Determine the (x, y) coordinate at the center of the cell enclosing the given text.  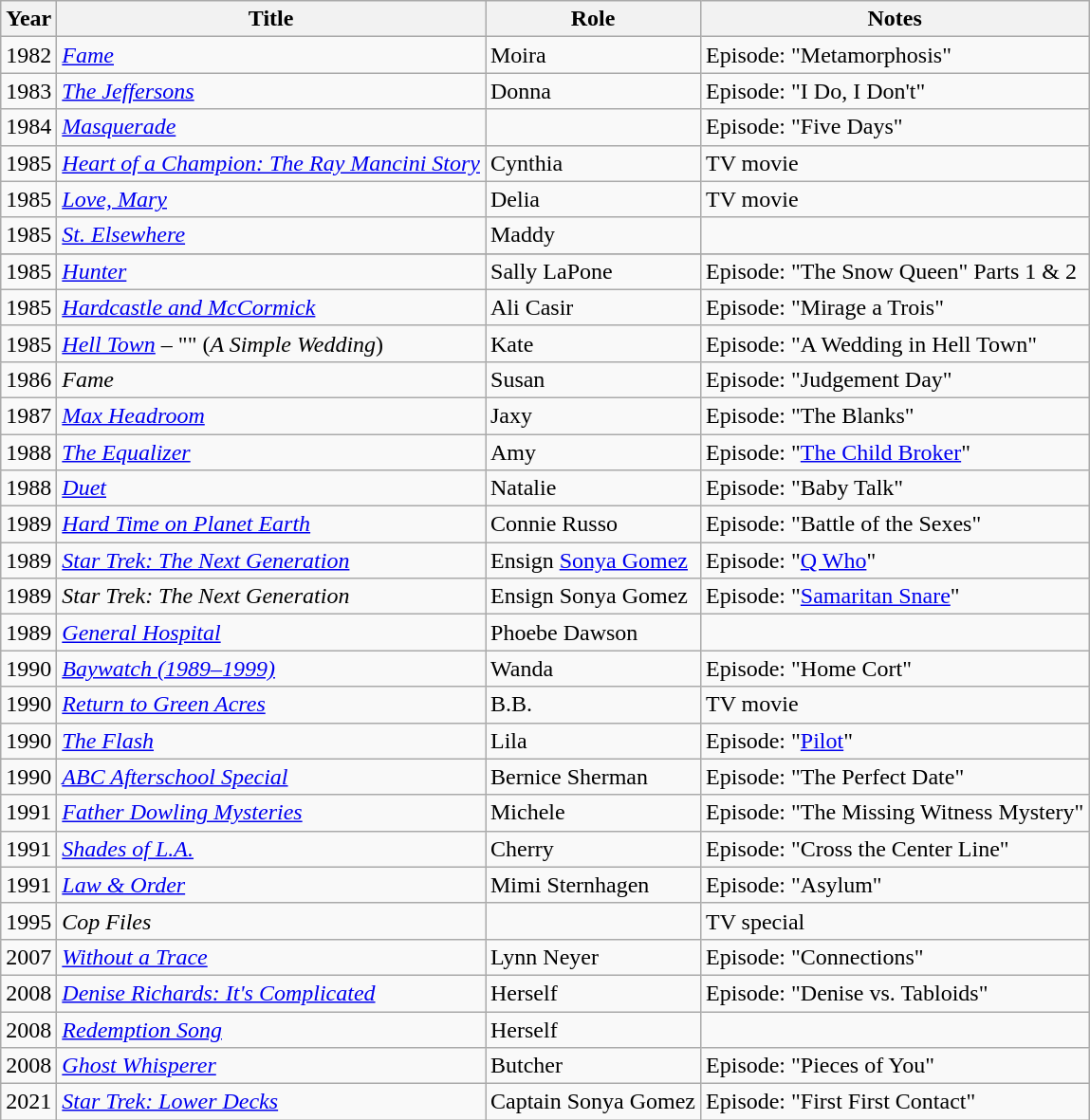
Jaxy (594, 415)
TV special (896, 921)
Star Trek: Lower Decks (271, 1102)
Episode: "The Perfect Date" (896, 777)
Episode: "Cross the Center Line" (896, 849)
Sally LaPone (594, 271)
Delia (594, 199)
Episode: "The Missing Witness Mystery" (896, 813)
Law & Order (271, 885)
Episode: "Mirage a Trois" (896, 307)
Cynthia (594, 163)
Lynn Neyer (594, 957)
ABC Afterschool Special (271, 777)
The Jeffersons (271, 91)
Phoebe Dawson (594, 633)
2007 (28, 957)
Episode: "Samaritan Snare" (896, 597)
Michele (594, 813)
Episode: "The Child Broker" (896, 452)
Role (594, 19)
Bernice Sherman (594, 777)
Shades of L.A. (271, 849)
Year (28, 19)
Natalie (594, 488)
Episode: "Battle of the Sexes" (896, 524)
The Flash (271, 741)
Hunter (271, 271)
Love, Mary (271, 199)
Episode: "Connections" (896, 957)
Episode: "Denise vs. Tabloids" (896, 993)
Masquerade (271, 127)
Hard Time on Planet Earth (271, 524)
1995 (28, 921)
Episode: "Judgement Day" (896, 379)
Mimi Sternhagen (594, 885)
Moira (594, 55)
Redemption Song (271, 1029)
Donna (594, 91)
Episode: "A Wedding in Hell Town" (896, 343)
Episode: "Five Days" (896, 127)
Episode: "I Do, I Don't" (896, 91)
1982 (28, 55)
Episode: "Pilot" (896, 741)
Kate (594, 343)
Title (271, 19)
Without a Trace (271, 957)
Baywatch (1989–1999) (271, 669)
Notes (896, 19)
Susan (594, 379)
Return to Green Acres (271, 705)
1986 (28, 379)
Cop Files (271, 921)
Episode: "Metamorphosis" (896, 55)
Episode: "Home Cort" (896, 669)
Denise Richards: It's Complicated (271, 993)
Connie Russo (594, 524)
Butcher (594, 1066)
Hardcastle and McCormick (271, 307)
Episode: "The Blanks" (896, 415)
1984 (28, 127)
General Hospital (271, 633)
B.B. (594, 705)
Amy (594, 452)
Ali Casir (594, 307)
Episode: "Q Who" (896, 560)
Episode: "The Snow Queen" Parts 1 & 2 (896, 271)
Episode: "Baby Talk" (896, 488)
Episode: "Pieces of You" (896, 1066)
Heart of a Champion: The Ray Mancini Story (271, 163)
St. Elsewhere (271, 235)
The Equalizer (271, 452)
Captain Sonya Gomez (594, 1102)
1987 (28, 415)
Lila (594, 741)
Episode: "Asylum" (896, 885)
Ghost Whisperer (271, 1066)
Episode: "First First Contact" (896, 1102)
Father Dowling Mysteries (271, 813)
Duet (271, 488)
Cherry (594, 849)
Hell Town – "" (A Simple Wedding) (271, 343)
2021 (28, 1102)
Wanda (594, 669)
Maddy (594, 235)
Max Headroom (271, 415)
1983 (28, 91)
